Provide the [x, y] coordinate of the cell's center where the given text is located.  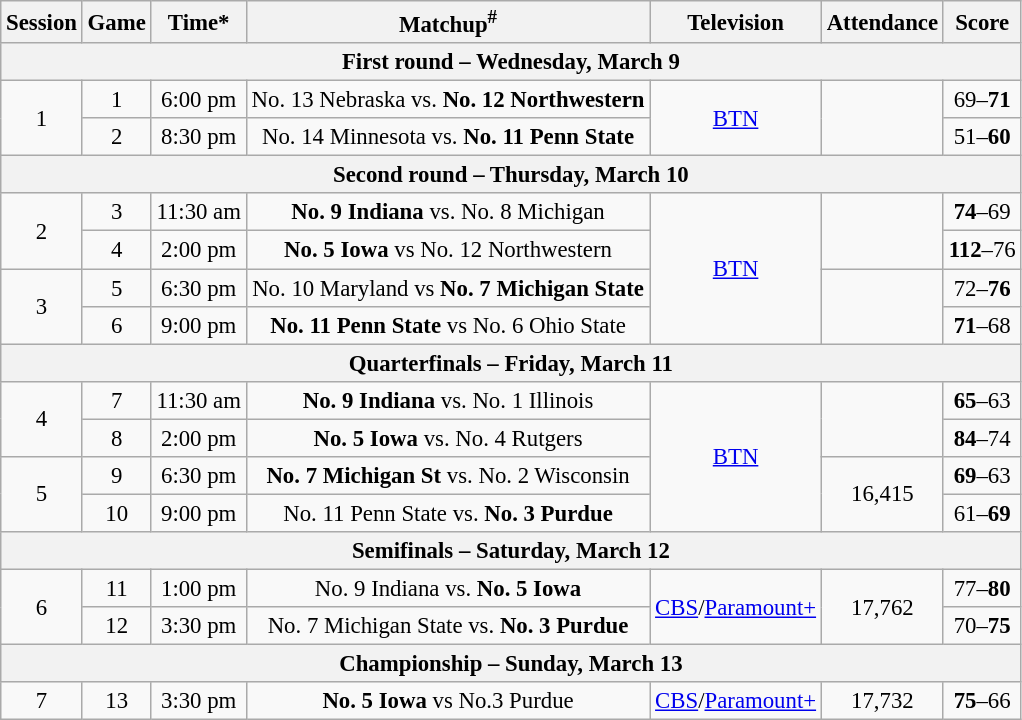
Game [116, 22]
No. 13 Nebraska vs. No. 12 Northwestern [448, 100]
84–74 [982, 438]
70–75 [982, 626]
No. 5 Iowa vs No.3 Purdue [448, 701]
11 [116, 588]
Semifinals – Saturday, March 12 [511, 551]
69–71 [982, 100]
Second round – Thursday, March 10 [511, 175]
No. 11 Penn State vs. No. 3 Purdue [448, 513]
13 [116, 701]
71–68 [982, 325]
Championship – Sunday, March 13 [511, 664]
No. 7 Michigan State vs. No. 3 Purdue [448, 626]
Television [736, 22]
17,732 [882, 701]
10 [116, 513]
74–69 [982, 213]
77–80 [982, 588]
8 [116, 438]
61–69 [982, 513]
Matchup# [448, 22]
No. 7 Michigan St vs. No. 2 Wisconsin [448, 476]
First round – Wednesday, March 9 [511, 62]
No. 5 Iowa vs. No. 4 Rutgers [448, 438]
16,415 [882, 494]
No. 9 Indiana vs. No. 1 Illinois [448, 400]
No. 9 Indiana vs. No. 8 Michigan [448, 213]
No. 5 Iowa vs No. 12 Northwestern [448, 250]
No. 11 Penn State vs No. 6 Ohio State [448, 325]
9 [116, 476]
Score [982, 22]
Quarterfinals – Friday, March 11 [511, 363]
112–76 [982, 250]
1:00 pm [198, 588]
17,762 [882, 606]
No. 10 Maryland vs No. 7 Michigan State [448, 288]
51–60 [982, 137]
65–63 [982, 400]
6:00 pm [198, 100]
8:30 pm [198, 137]
Session [42, 22]
Time* [198, 22]
No. 14 Minnesota vs. No. 11 Penn State [448, 137]
69–63 [982, 476]
75–66 [982, 701]
72–76 [982, 288]
12 [116, 626]
No. 9 Indiana vs. No. 5 Iowa [448, 588]
Attendance [882, 22]
